Pinpoint the cell where the given text exists, returning its (X, Y) midpoint coordinate. 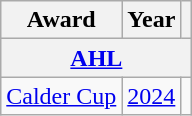
Year (152, 20)
AHL (96, 58)
Calder Cup (62, 96)
Award (62, 20)
2024 (152, 96)
